Extract the (X, Y) coordinate from the center of the cell holding the provided text.  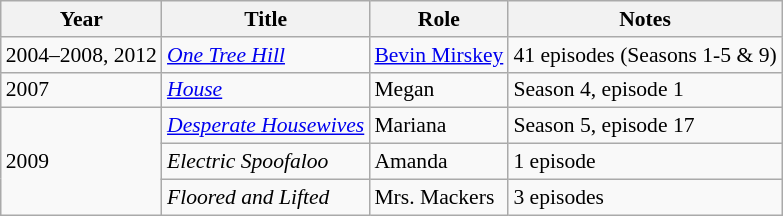
Year (82, 19)
Season 5, episode 17 (644, 126)
Title (266, 19)
3 episodes (644, 197)
House (266, 90)
Desperate Housewives (266, 126)
Bevin Mirskey (438, 55)
Mariana (438, 126)
41 episodes (Seasons 1-5 & 9) (644, 55)
Megan (438, 90)
Notes (644, 19)
Mrs. Mackers (438, 197)
2007 (82, 90)
2004–2008, 2012 (82, 55)
Amanda (438, 162)
2009 (82, 162)
Floored and Lifted (266, 197)
One Tree Hill (266, 55)
Role (438, 19)
Electric Spoofaloo (266, 162)
Season 4, episode 1 (644, 90)
1 episode (644, 162)
